Return (x, y) of the center of cell containing provided text 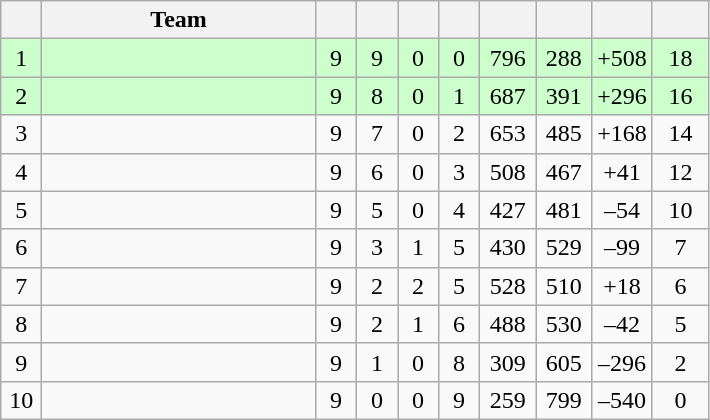
–540 (622, 400)
309 (508, 362)
467 (564, 172)
430 (508, 248)
14 (680, 134)
528 (508, 286)
–42 (622, 324)
796 (508, 58)
481 (564, 210)
259 (508, 400)
391 (564, 96)
Team (179, 20)
+168 (622, 134)
+41 (622, 172)
16 (680, 96)
–99 (622, 248)
427 (508, 210)
+508 (622, 58)
+296 (622, 96)
529 (564, 248)
18 (680, 58)
–54 (622, 210)
485 (564, 134)
510 (564, 286)
687 (508, 96)
508 (508, 172)
12 (680, 172)
288 (564, 58)
488 (508, 324)
+18 (622, 286)
653 (508, 134)
799 (564, 400)
605 (564, 362)
530 (564, 324)
–296 (622, 362)
